Output the [x, y] coordinate of the center of the cell containing the given text.  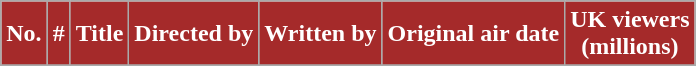
UK viewers(millions) [630, 34]
Title [100, 34]
Original air date [474, 34]
# [58, 34]
No. [24, 34]
Written by [320, 34]
Directed by [194, 34]
